Search for the cell housing the specified text and yield its (x, y) center coordinate. 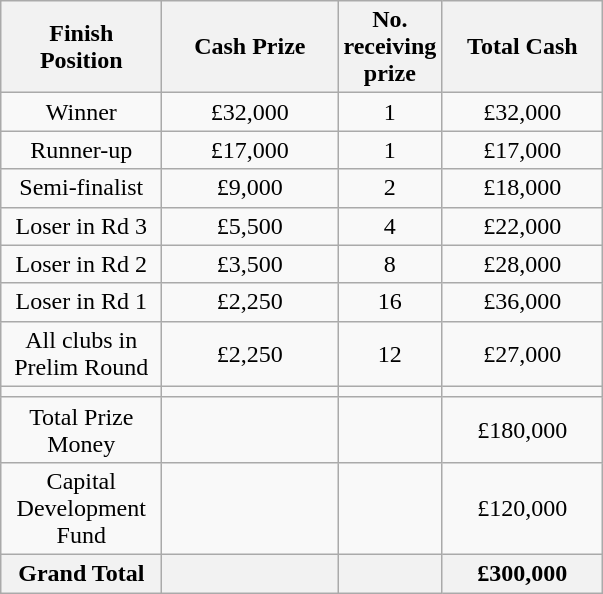
£3,500 (250, 264)
£22,000 (522, 226)
Total Cash (522, 47)
16 (390, 302)
Grand Total (82, 573)
Capital Development Fund (82, 508)
Winner (82, 112)
Loser in Rd 1 (82, 302)
£18,000 (522, 188)
Semi-finalist (82, 188)
8 (390, 264)
£28,000 (522, 264)
12 (390, 354)
£36,000 (522, 302)
£300,000 (522, 573)
£120,000 (522, 508)
Loser in Rd 3 (82, 226)
£180,000 (522, 430)
All clubs in Prelim Round (82, 354)
£9,000 (250, 188)
4 (390, 226)
Total Prize Money (82, 430)
£27,000 (522, 354)
Finish Position (82, 47)
No. receiving prize (390, 47)
Runner-up (82, 150)
2 (390, 188)
£5,500 (250, 226)
Cash Prize (250, 47)
Loser in Rd 2 (82, 264)
